Capture the cell that displays the provided text and extract its [x, y] central coordinate. 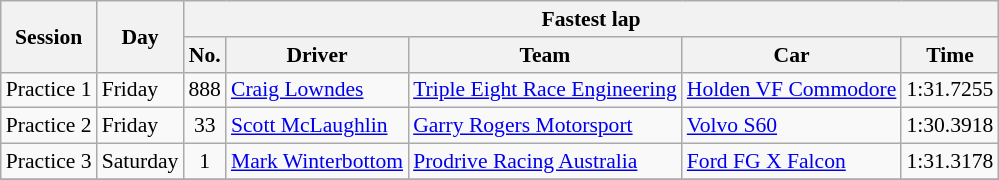
Driver [317, 55]
Holden VF Commodore [792, 90]
Garry Rogers Motorsport [545, 126]
Practice 2 [49, 126]
1:30.3918 [950, 126]
Prodrive Racing Australia [545, 162]
Ford FG X Falcon [792, 162]
1 [204, 162]
1:31.3178 [950, 162]
Saturday [140, 162]
888 [204, 90]
Car [792, 55]
Practice 1 [49, 90]
Scott McLaughlin [317, 126]
Session [49, 36]
Triple Eight Race Engineering [545, 90]
No. [204, 55]
Fastest lap [590, 19]
Day [140, 36]
Volvo S60 [792, 126]
Craig Lowndes [317, 90]
Team [545, 55]
Practice 3 [49, 162]
Mark Winterbottom [317, 162]
1:31.7255 [950, 90]
Time [950, 55]
33 [204, 126]
